Scan for the cell matching the given text and deliver its [x, y] coordinate at center. 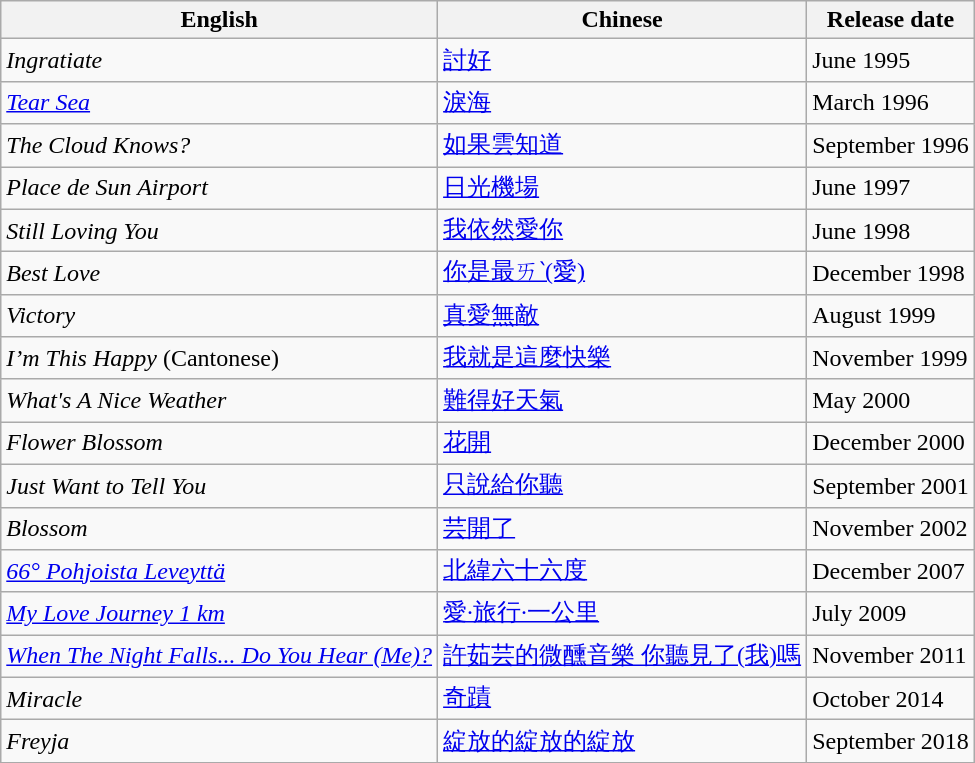
My Love Journey 1 km [220, 614]
Ingratiate [220, 60]
August 1999 [891, 316]
What's A Nice Weather [220, 400]
December 2000 [891, 444]
June 1998 [891, 230]
Victory [220, 316]
Release date [891, 20]
November 1999 [891, 358]
我依然愛你 [622, 230]
November 2011 [891, 656]
September 2018 [891, 742]
如果雲知道 [622, 146]
難得好天氣 [622, 400]
綻放的綻放的綻放 [622, 742]
我就是這麼快樂 [622, 358]
淚海 [622, 102]
English [220, 20]
Chinese [622, 20]
October 2014 [891, 698]
Blossom [220, 528]
日光機場 [622, 188]
只說給你聽 [622, 486]
March 1996 [891, 102]
Tear Sea [220, 102]
I’m This Happy (Cantonese) [220, 358]
Still Loving You [220, 230]
66° Pohjoista Leveyttä [220, 572]
討好 [622, 60]
June 1997 [891, 188]
May 2000 [891, 400]
When The Night Falls... Do You Hear (Me)? [220, 656]
Place de Sun Airport [220, 188]
Freyja [220, 742]
芸開了 [622, 528]
Flower Blossom [220, 444]
June 1995 [891, 60]
Just Want to Tell You [220, 486]
November 2002 [891, 528]
花開 [622, 444]
Miracle [220, 698]
許茹芸的微醺音樂 你聽見了(我)嗎 [622, 656]
北緯六十六度 [622, 572]
Best Love [220, 274]
December 1998 [891, 274]
真愛無敵 [622, 316]
奇蹟 [622, 698]
December 2007 [891, 572]
September 1996 [891, 146]
September 2001 [891, 486]
愛·旅行·一公里 [622, 614]
July 2009 [891, 614]
The Cloud Knows? [220, 146]
你是最ㄞˋ(愛) [622, 274]
